Pinpoint the cell where the given text exists, returning its [X, Y] midpoint coordinate. 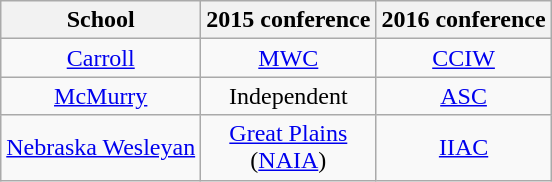
McMurry [101, 96]
Carroll [101, 58]
Nebraska Wesleyan [101, 148]
Great Plains(NAIA) [288, 148]
ASC [464, 96]
School [101, 20]
2015 conference [288, 20]
MWC [288, 58]
Independent [288, 96]
2016 conference [464, 20]
IIAC [464, 148]
CCIW [464, 58]
